Search for the cell housing the specified text and yield its [x, y] center coordinate. 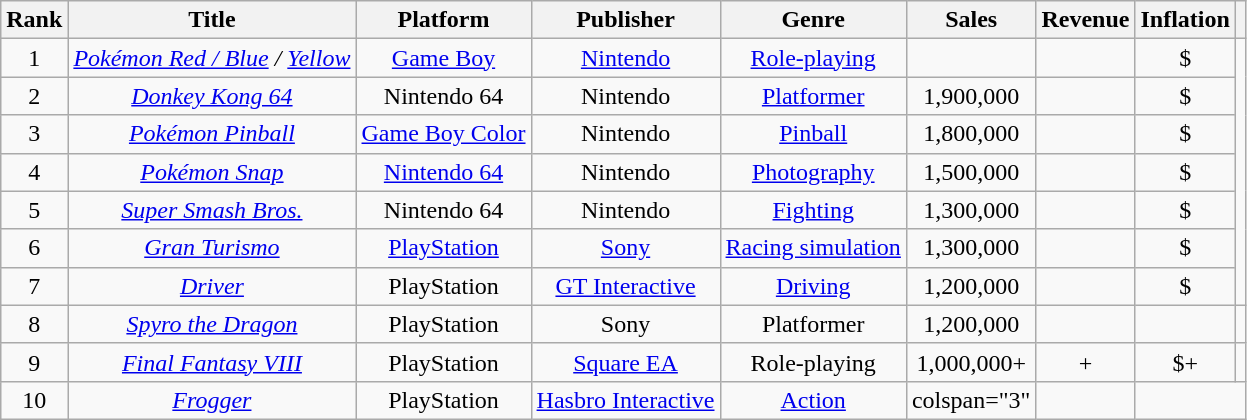
Hasbro Interactive [626, 400]
Driver [212, 286]
GT Interactive [626, 286]
Inflation [1185, 20]
Sales [971, 20]
2 [34, 96]
Revenue [1086, 20]
1,500,000 [971, 172]
Rank [34, 20]
8 [34, 324]
Frogger [212, 400]
4 [34, 172]
1,000,000+ [971, 362]
3 [34, 134]
Spyro the Dragon [212, 324]
Driving [813, 286]
1,800,000 [971, 134]
Square EA [626, 362]
Donkey Kong 64 [212, 96]
Pokémon Snap [212, 172]
7 [34, 286]
+ [1086, 362]
Final Fantasy VIII [212, 362]
Title [212, 20]
9 [34, 362]
Game Boy Color [444, 134]
Action [813, 400]
6 [34, 248]
Photography [813, 172]
$+ [1185, 362]
colspan="3" [971, 400]
5 [34, 210]
Gran Turismo [212, 248]
Platform [444, 20]
Super Smash Bros. [212, 210]
Pinball [813, 134]
1,900,000 [971, 96]
Game Boy [444, 58]
Publisher [626, 20]
Genre [813, 20]
Pokémon Pinball [212, 134]
Pokémon Red / Blue / Yellow [212, 58]
Fighting [813, 210]
10 [34, 400]
1 [34, 58]
Racing simulation [813, 248]
